Scan for the cell matching the given text and deliver its (x, y) coordinate at center. 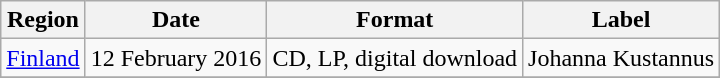
Region (43, 20)
12 February 2016 (176, 58)
Label (622, 20)
Johanna Kustannus (622, 58)
Format (395, 20)
CD, LP, digital download (395, 58)
Date (176, 20)
Finland (43, 58)
